Return (X, Y) of the center of cell containing provided text 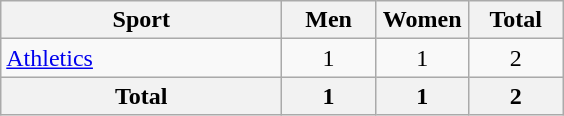
Athletics (142, 58)
Sport (142, 20)
Women (422, 20)
Men (329, 20)
